Find where the given text appears and provide that cell's center as (X, Y) coordinate. 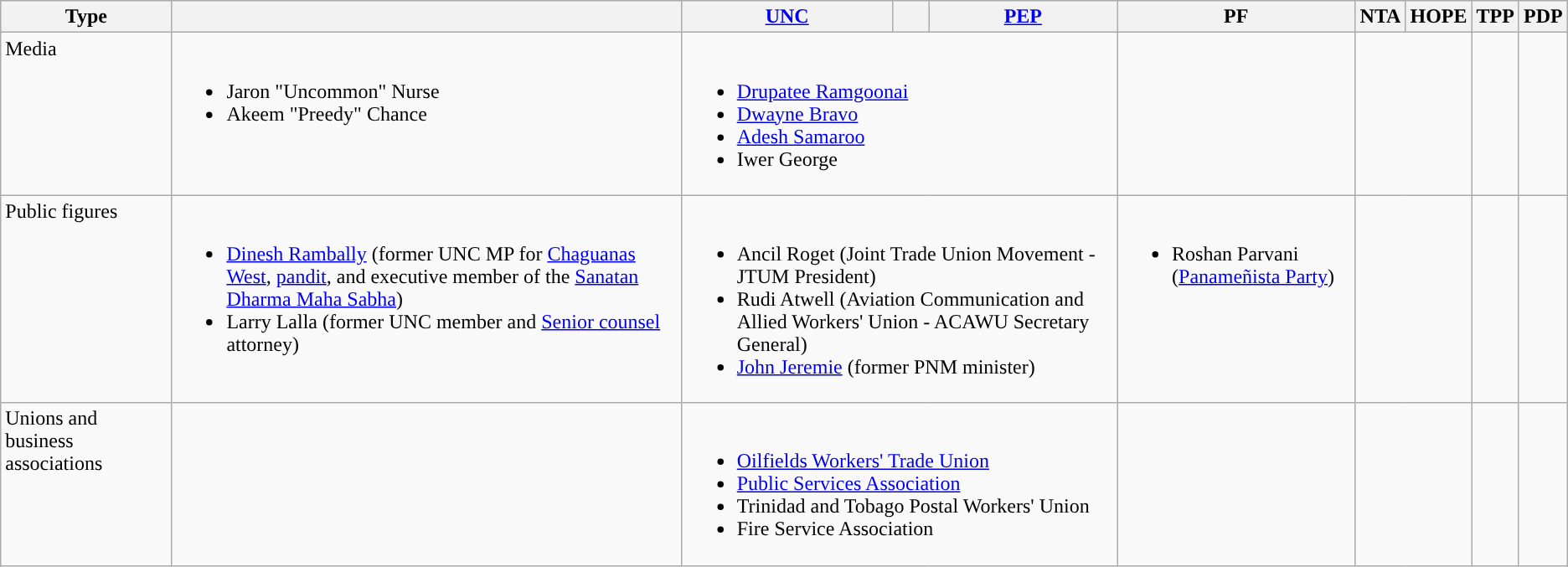
PDP (1543, 17)
PEP (1023, 17)
Jaron "Uncommon" NurseAkeem "Preedy" Chance (427, 114)
Oilfields Workers' Trade UnionPublic Services AssociationTrinidad and Tobago Postal Workers' UnionFire Service Association (900, 484)
NTA (1380, 17)
UNC (787, 17)
Unions and business associations (86, 484)
Public figures (86, 299)
Media (86, 114)
Type (86, 17)
Roshan Parvani (Panameñista Party) (1236, 299)
HOPE (1439, 17)
TPP (1495, 17)
PF (1236, 17)
Drupatee RamgoonaiDwayne BravoAdesh SamarooIwer George (900, 114)
